Output the [x, y] coordinate of the center of the cell containing the given text.  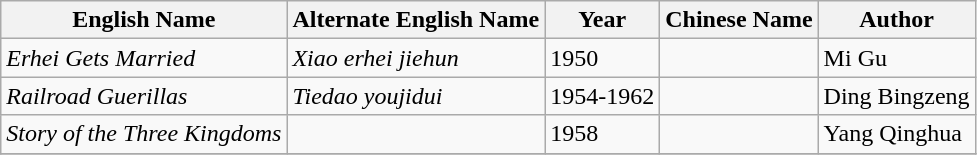
Erhei Gets Married [144, 58]
Mi Gu [896, 58]
Author [896, 20]
Alternate English Name [416, 20]
Yang Qinghua [896, 134]
English Name [144, 20]
Railroad Guerillas [144, 96]
Chinese Name [739, 20]
Year [602, 20]
1958 [602, 134]
Xiao erhei jiehun [416, 58]
Story of the Three Kingdoms [144, 134]
Ding Bingzeng [896, 96]
1950 [602, 58]
1954-1962 [602, 96]
Tiedao youjidui [416, 96]
